Identify which cell holds the provided text, then report its [X, Y] central coordinate. 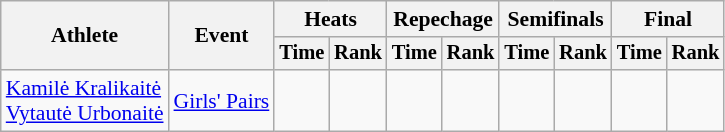
Heats [330, 19]
Girls' Pairs [222, 100]
Final [668, 19]
Kamilė KralikaitėVytautė Urbonaitė [85, 100]
Event [222, 36]
Repechage [443, 19]
Semifinals [555, 19]
Athlete [85, 36]
